Scan for the cell matching the given text and deliver its [x, y] coordinate at center. 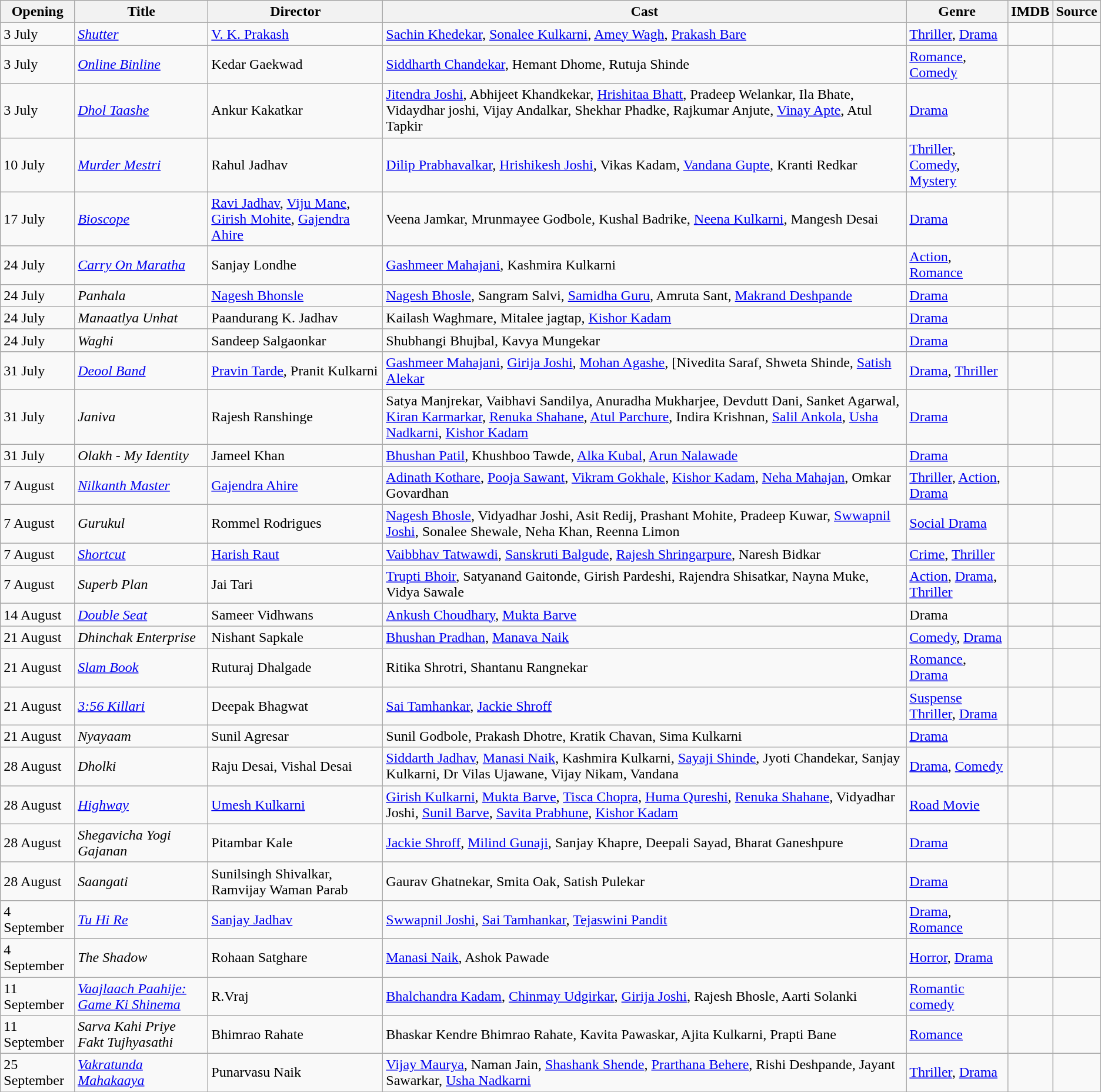
Panhala [141, 295]
Gaurav Ghatnekar, Smita Oak, Satish Pulekar [645, 881]
V. K. Prakash [295, 34]
Sameer Vidhwans [295, 615]
Vakratunda Mahakaaya [141, 1073]
Sanjay Londhe [295, 265]
Superb Plan [141, 585]
Ritika Shrotri, Shantanu Rangnekar [645, 667]
Sarva Kahi Priye Fakt Tujhyasathi [141, 1034]
Kailash Waghmare, Mitalee jagtap, Kishor Kadam [645, 318]
Dholki [141, 766]
Director [295, 12]
Carry On Maratha [141, 265]
Gurukul [141, 524]
Sunil Godbole, Prakash Dhotre, Kratik Chavan, Sima Kulkarni [645, 736]
Sunilsingh Shivalkar, Ramvijay Waman Parab [295, 881]
10 July [38, 165]
Highway [141, 805]
Opening [38, 12]
Rahul Jadhav [295, 165]
Rohaan Satghare [295, 958]
Deool Band [141, 371]
Crime, Thriller [957, 554]
Sunil Agresar [295, 736]
Sandeep Salgaonkar [295, 340]
Nagesh Bhosle, Sangram Salvi, Samidha Guru, Amruta Sant, Makrand Deshpande [645, 295]
Kedar Gaekwad [295, 65]
Sanjay Jadhav [295, 919]
Dilip Prabhavalkar, Hrishikesh Joshi, Vikas Kadam, Vandana Gupte, Kranti Redkar [645, 165]
Tu Hi Re [141, 919]
Dhol Taashe [141, 111]
Trupti Bhoir, Satyanand Gaitonde, Girish Pardeshi, Rajendra Shisatkar, Nayna Muke, Vidya Sawale [645, 585]
IMDB [1030, 12]
Action, Romance [957, 265]
Gashmeer Mahajani, Kashmira Kulkarni [645, 265]
Nagesh Bhosle, Vidyadhar Joshi, Asit Redij, Prashant Mohite, Pradeep Kuwar, Swwapnil Joshi, Sonalee Shewale, Neha Khan, Reenna Limon [645, 524]
Suspense Thriller, Drama [957, 706]
Sai Tamhankar, Jackie Shroff [645, 706]
Online Binline [141, 65]
Olakh - My Identity [141, 455]
Source [1076, 12]
Rajesh Ranshinge [295, 417]
Murder Mestri [141, 165]
Vaajlaach Paahije: Game Ki Shinema [141, 996]
Bhushan Patil, Khushboo Tawde, Alka Kubal, Arun Nalawade [645, 455]
Ankur Kakatkar [295, 111]
Raju Desai, Vishal Desai [295, 766]
Drama, Romance [957, 919]
Jackie Shroff, Milind Gunaji, Sanjay Khapre, Deepali Sayad, Bharat Ganeshpure [645, 843]
Genre [957, 12]
Shutter [141, 34]
Adinath Kothare, Pooja Sawant, Vikram Gokhale, Kishor Kadam, Neha Mahajan, Omkar Govardhan [645, 486]
Siddharth Chandekar, Hemant Dhome, Rutuja Shinde [645, 65]
Romantic comedy [957, 996]
Veena Jamkar, Mrunmayee Godbole, Kushal Badrike, Neena Kulkarni, Mangesh Desai [645, 219]
Horror, Drama [957, 958]
Nishant Sapkale [295, 637]
Shubhangi Bhujbal, Kavya Mungekar [645, 340]
Punarvasu Naik [295, 1073]
Drama, Thriller [957, 371]
14 August [38, 615]
Double Seat [141, 615]
Cast [645, 12]
Bhimrao Rahate [295, 1034]
Drama, Comedy [957, 766]
Paandurang K. Jadhav [295, 318]
Nagesh Bhonsle [295, 295]
Ruturaj Dhalgade [295, 667]
Sachin Khedekar, Sonalee Kulkarni, Amey Wagh, Prakash Bare [645, 34]
Bhalchandra Kadam, Chinmay Udgirkar, Girija Joshi, Rajesh Bhosle, Aarti Solanki [645, 996]
Nilkanth Master [141, 486]
Nyayaam [141, 736]
Ravi Jadhav, Viju Mane, Girish Mohite, Gajendra Ahire [295, 219]
R.Vraj [295, 996]
3:56 Killari [141, 706]
Manaatlya Unhat [141, 318]
17 July [38, 219]
Jai Tari [295, 585]
Deepak Bhagwat [295, 706]
Thriller, Comedy, Mystery [957, 165]
Action, Drama, Thriller [957, 585]
Road Movie [957, 805]
Rommel Rodrigues [295, 524]
Romance, Comedy [957, 65]
Dhinchak Enterprise [141, 637]
Gashmeer Mahajani, Girija Joshi, Mohan Agashe, [Nivedita Saraf, Shweta Shinde, Satish Alekar [645, 371]
Jameel Khan [295, 455]
Ankush Choudhary, Mukta Barve [645, 615]
Bhushan Pradhan, Manava Naik [645, 637]
Janiva [141, 417]
25 September [38, 1073]
Harish Raut [295, 554]
Romance [957, 1034]
Vijay Maurya, Naman Jain, Shashank Shende, Prarthana Behere, Rishi Deshpande, Jayant Sawarkar, Usha Nadkarni [645, 1073]
Gajendra Ahire [295, 486]
Vaibbhav Tatwawdi, Sanskruti Balgude, Rajesh Shringarpure, Naresh Bidkar [645, 554]
Slam Book [141, 667]
Shortcut [141, 554]
Manasi Naik, Ashok Pawade [645, 958]
The Shadow [141, 958]
Romance, Drama [957, 667]
Pitambar Kale [295, 843]
Bioscope [141, 219]
Bhaskar Kendre Bhimrao Rahate, Kavita Pawaskar, Ajita Kulkarni, Prapti Bane [645, 1034]
Siddarth Jadhav, Manasi Naik, Kashmira Kulkarni, Sayaji Shinde, Jyoti Chandekar, Sanjay Kulkarni, Dr Vilas Ujawane, Vijay Nikam, Vandana [645, 766]
Title [141, 12]
Social Drama [957, 524]
Umesh Kulkarni [295, 805]
Comedy, Drama [957, 637]
Saangati [141, 881]
Pravin Tarde, Pranit Kulkarni [295, 371]
Waghi [141, 340]
Girish Kulkarni, Mukta Barve, Tisca Chopra, Huma Qureshi, Renuka Shahane, Vidyadhar Joshi, Sunil Barve, Savita Prabhune, Kishor Kadam [645, 805]
Thriller, Action, Drama [957, 486]
Shegavicha Yogi Gajanan [141, 843]
Swwapnil Joshi, Sai Tamhankar, Tejaswini Pandit [645, 919]
